For the text-containing cell, return its midpoint in [x, y] coordinate format. 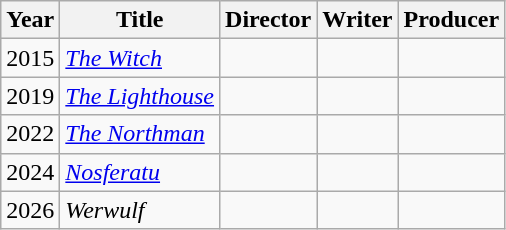
Title [140, 20]
Producer [452, 20]
The Northman [140, 134]
Year [30, 20]
Director [268, 20]
2024 [30, 172]
2026 [30, 210]
2022 [30, 134]
The Witch [140, 58]
The Lighthouse [140, 96]
Nosferatu [140, 172]
Werwulf [140, 210]
2019 [30, 96]
2015 [30, 58]
Writer [358, 20]
